Provide the [X, Y] coordinate of the cell's center where the given text is located.  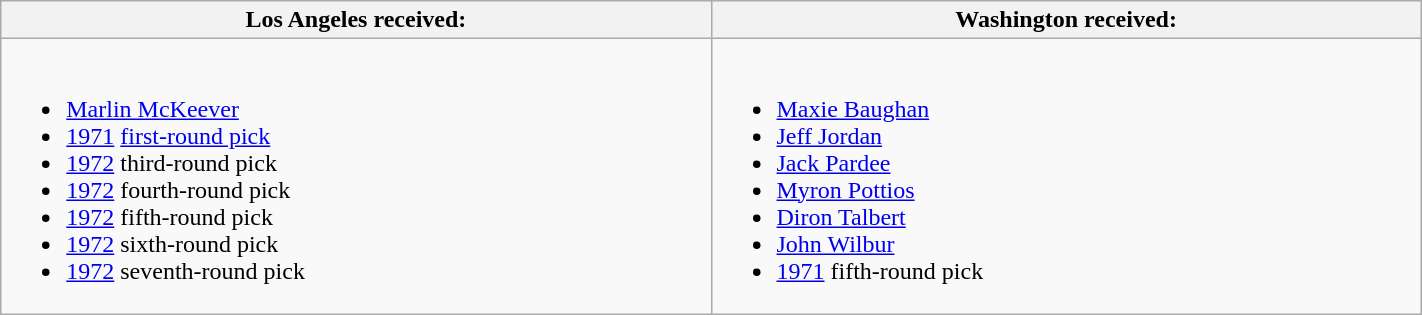
Los Angeles received: [356, 20]
Maxie Baughan Jeff Jordan Jack Pardee Myron Pottios Diron Talbert John Wilbur1971 fifth-round pick [1066, 176]
Marlin McKeever1971 first-round pick 1972 third-round pick 1972 fourth-round pick 1972 fifth-round pick 1972 sixth-round pick 1972 seventh-round pick [356, 176]
Washington received: [1066, 20]
